From the cell containing the given text, extract its center point as [X, Y] coordinate. 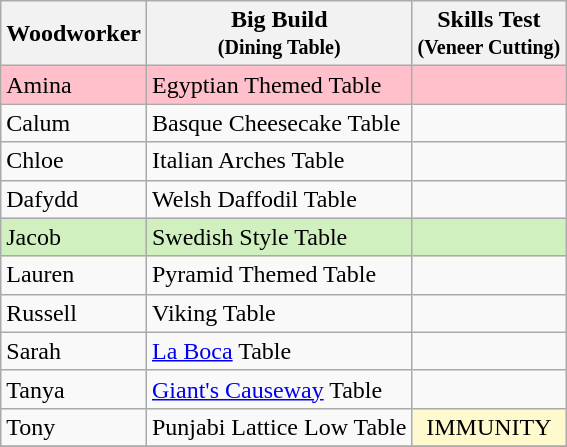
IMMUNITY [489, 427]
Skills Test(Veneer Cutting) [489, 34]
Swedish Style Table [279, 237]
Italian Arches Table [279, 161]
Sarah [74, 351]
Jacob [74, 237]
Dafydd [74, 199]
Tony [74, 427]
Basque Cheesecake Table [279, 123]
Russell [74, 313]
Chloe [74, 161]
Lauren [74, 275]
Amina [74, 85]
Egyptian Themed Table [279, 85]
La Boca Table [279, 351]
Tanya [74, 389]
Pyramid Themed Table [279, 275]
Welsh Daffodil Table [279, 199]
Calum [74, 123]
Woodworker [74, 34]
Punjabi Lattice Low Table [279, 427]
Big Build(Dining Table) [279, 34]
Viking Table [279, 313]
Giant's Causeway Table [279, 389]
